Find where the given text appears and provide that cell's center as [X, Y] coordinate. 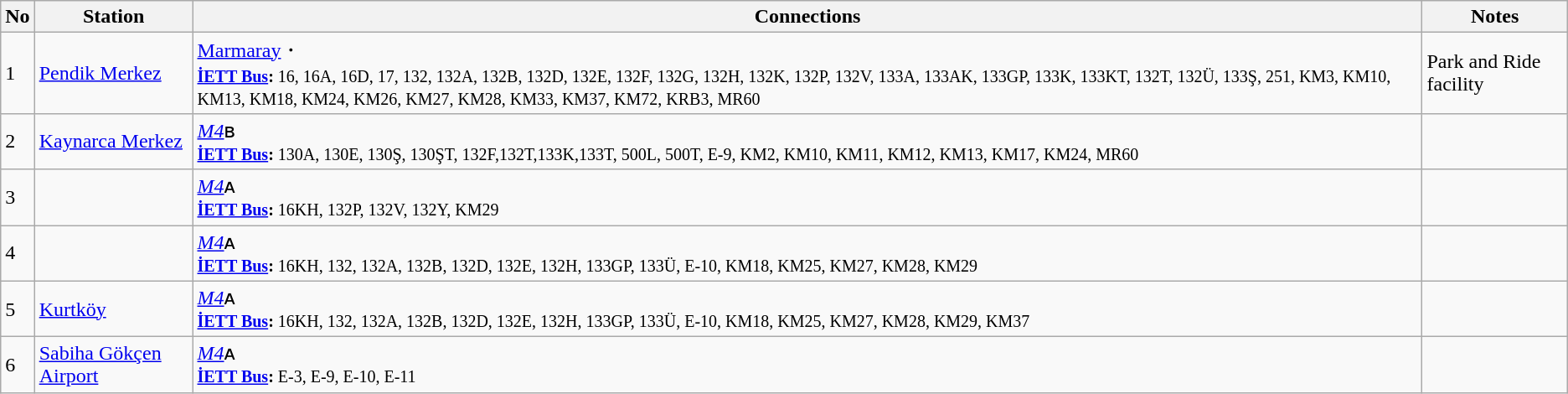
Pendik Merkez [114, 74]
M4ʙİETT Bus: 130A, 130E, 130Ş, 130ŞT, 132F,132T,133K,133T, 500L, 500T, E-9, KM2, KM10, KM11, KM12, KM13, KM17, KM24, MR60 [807, 141]
1 [18, 74]
Kurtköy [114, 308]
5 [18, 308]
Notes [1494, 17]
M4ᴀİETT Bus: E-3, E-9, E-10, E-11 [807, 365]
4 [18, 253]
Park and Ride facility [1494, 74]
3 [18, 198]
Sabiha Gökçen Airport [114, 365]
6 [18, 365]
Station [114, 17]
2 [18, 141]
Connections [807, 17]
M4ᴀİETT Bus: 16KH, 132, 132A, 132B, 132D, 132E, 132H, 133GP, 133Ü, E-10, KM18, KM25, KM27, KM28, KM29, KM37 [807, 308]
Kaynarca Merkez [114, 141]
No [18, 17]
M4ᴀİETT Bus: 16KH, 132, 132A, 132B, 132D, 132E, 132H, 133GP, 133Ü, E-10, KM18, KM25, KM27, KM28, KM29 [807, 253]
M4ᴀİETT Bus: 16KH, 132P, 132V, 132Y, KM29 [807, 198]
